For the text-containing cell, return its midpoint in (x, y) coordinate format. 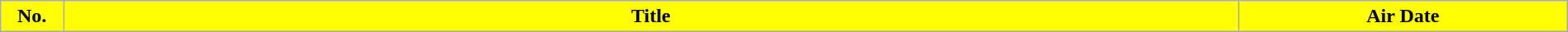
Title (652, 16)
No. (32, 16)
Air Date (1403, 16)
